Identify which cell holds the provided text, then report its [X, Y] central coordinate. 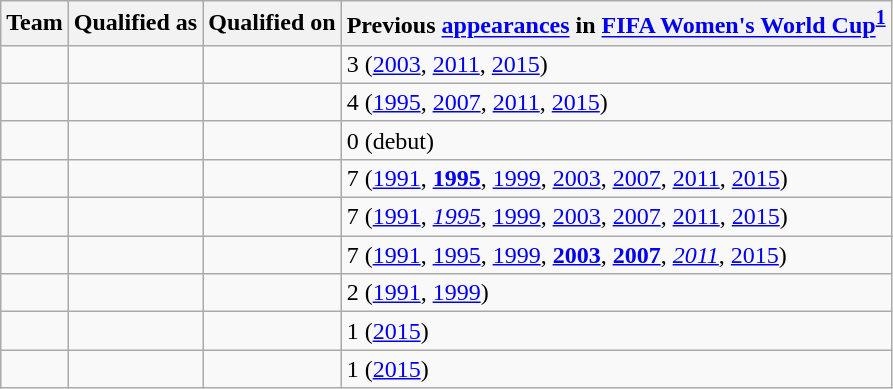
Previous appearances in FIFA Women's World Cup1 [616, 24]
3 (2003, 2011, 2015) [616, 64]
0 (debut) [616, 140]
Team [35, 24]
4 (1995, 2007, 2011, 2015) [616, 102]
Qualified as [135, 24]
Qualified on [272, 24]
2 (1991, 1999) [616, 293]
